Identify which cell holds the provided text, then report its (X, Y) central coordinate. 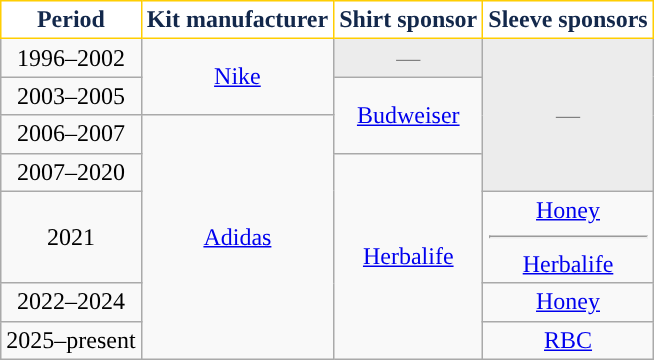
Kit manufacturer (238, 20)
2003–2005 (71, 96)
Adidas (238, 237)
Shirt sponsor (408, 20)
2022–2024 (71, 302)
HoneyHerbalife (568, 237)
2021 (71, 237)
Honey (568, 302)
Nike (238, 77)
2006–2007 (71, 134)
Period (71, 20)
1996–2002 (71, 58)
Herbalife (408, 256)
RBC (568, 340)
2007–2020 (71, 172)
Budweiser (408, 115)
2025–present (71, 340)
Sleeve sponsors (568, 20)
